Scan for the cell matching the given text and deliver its (x, y) coordinate at center. 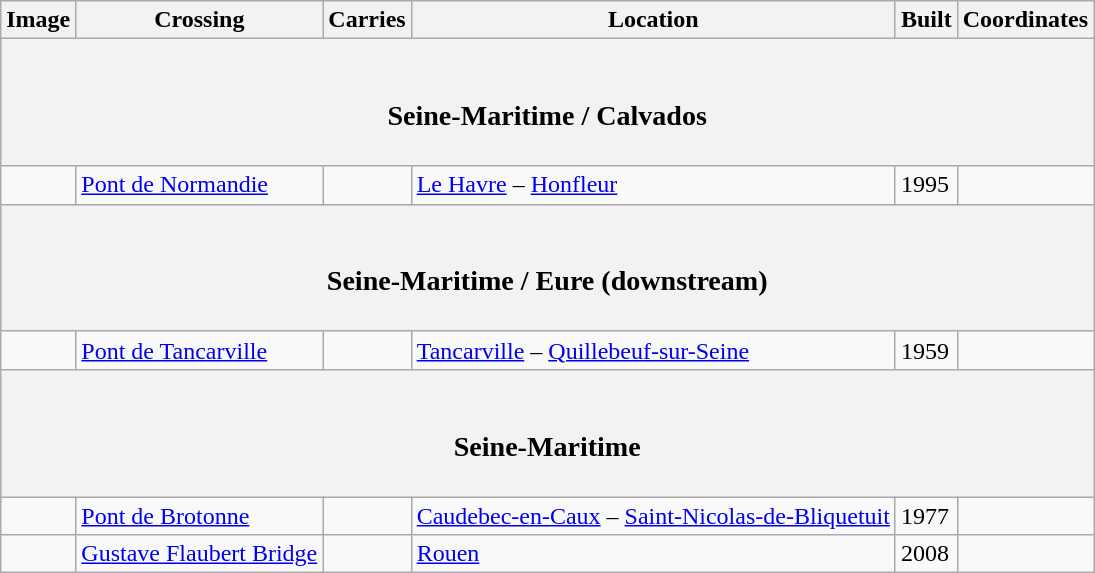
Rouen (653, 554)
Seine-Maritime (548, 432)
Pont de Normandie (200, 185)
Pont de Tancarville (200, 350)
Seine-Maritime / Calvados (548, 102)
Coordinates (1025, 20)
Tancarville – Quillebeuf-sur-Seine (653, 350)
Caudebec-en-Caux – Saint-Nicolas-de-Bliquetuit (653, 516)
Built (926, 20)
Seine-Maritime / Eure (downstream) (548, 268)
Location (653, 20)
1977 (926, 516)
Gustave Flaubert Bridge (200, 554)
Pont de Brotonne (200, 516)
1995 (926, 185)
Carries (367, 20)
Crossing (200, 20)
Le Havre – Honfleur (653, 185)
Image (38, 20)
1959 (926, 350)
2008 (926, 554)
